Find where the given text appears and provide that cell's center as (x, y) coordinate. 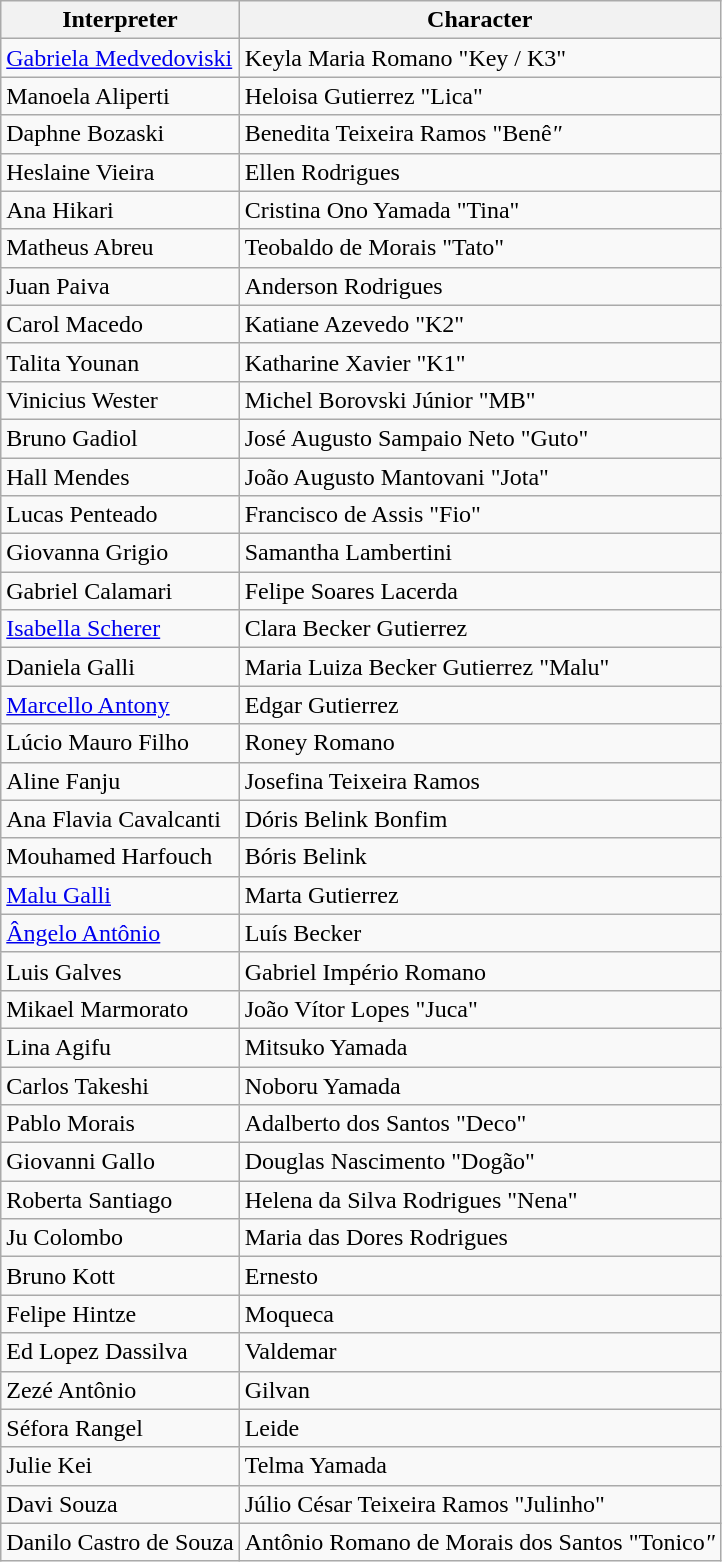
Manoela Aliperti (120, 96)
Giovanna Grigio (120, 553)
Pablo Morais (120, 1124)
Dóris Belink Bonfim (480, 819)
Julie Kei (120, 1466)
Noboru Yamada (480, 1085)
Roberta Santiago (120, 1200)
Júlio César Teixeira Ramos "Julinho" (480, 1504)
Katiane Azevedo "K2" (480, 324)
Teobaldo de Morais "Tato" (480, 248)
Valdemar (480, 1352)
Carlos Takeshi (120, 1085)
Davi Souza (120, 1504)
Mitsuko Yamada (480, 1047)
Danilo Castro de Souza (120, 1542)
Bruno Gadiol (120, 438)
Mikael Marmorato (120, 1009)
Roney Romano (480, 743)
Ed Lopez Dassilva (120, 1352)
Katharine Xavier "K1" (480, 362)
Zezé Antônio (120, 1390)
José Augusto Sampaio Neto "Guto" (480, 438)
Matheus Abreu (120, 248)
Hall Mendes (120, 477)
Moqueca (480, 1314)
Telma Yamada (480, 1466)
Clara Becker Gutierrez (480, 629)
Malu Galli (120, 895)
Maria das Dores Rodrigues (480, 1238)
Giovanni Gallo (120, 1162)
Felipe Hintze (120, 1314)
Adalberto dos Santos "Deco" (480, 1124)
Isabella Scherer (120, 629)
Gabriel Calamari (120, 591)
Talita Younan (120, 362)
Heloisa Gutierrez "Lica" (480, 96)
Cristina Ono Yamada "Tina" (480, 210)
Marcello Antony (120, 705)
Ernesto (480, 1276)
Lina Agifu (120, 1047)
Lúcio Mauro Filho (120, 743)
Luís Becker (480, 933)
João Vítor Lopes "Juca" (480, 1009)
Josefina Teixeira Ramos (480, 781)
Felipe Soares Lacerda (480, 591)
Douglas Nascimento "Dogão" (480, 1162)
Ellen Rodrigues (480, 172)
Ana Flavia Cavalcanti (120, 819)
Character (480, 20)
Francisco de Assis "Fio" (480, 515)
Ângelo Antônio (120, 933)
Samantha Lambertini (480, 553)
Maria Luiza Becker Gutierrez "Malu" (480, 667)
Marta Gutierrez (480, 895)
João Augusto Mantovani "Jota" (480, 477)
Mouhamed Harfouch (120, 857)
Luis Galves (120, 971)
Bóris Belink (480, 857)
Anderson Rodrigues (480, 286)
Interpreter (120, 20)
Daphne Bozaski (120, 134)
Michel Borovski Júnior "MB" (480, 400)
Gabriel Império Romano (480, 971)
Lucas Penteado (120, 515)
Antônio Romano de Morais dos Santos "Tonico" (480, 1542)
Gabriela Medvedoviski (120, 58)
Bruno Kott (120, 1276)
Gilvan (480, 1390)
Ju Colombo (120, 1238)
Keyla Maria Romano "Key / K3" (480, 58)
Ana Hikari (120, 210)
Séfora Rangel (120, 1428)
Daniela Galli (120, 667)
Vinicius Wester (120, 400)
Leide (480, 1428)
Benedita Teixeira Ramos "Benê" (480, 134)
Helena da Silva Rodrigues "Nena" (480, 1200)
Carol Macedo (120, 324)
Juan Paiva (120, 286)
Edgar Gutierrez (480, 705)
Aline Fanju (120, 781)
Heslaine Vieira (120, 172)
